Pinpoint the cell where the given text exists, returning its (X, Y) midpoint coordinate. 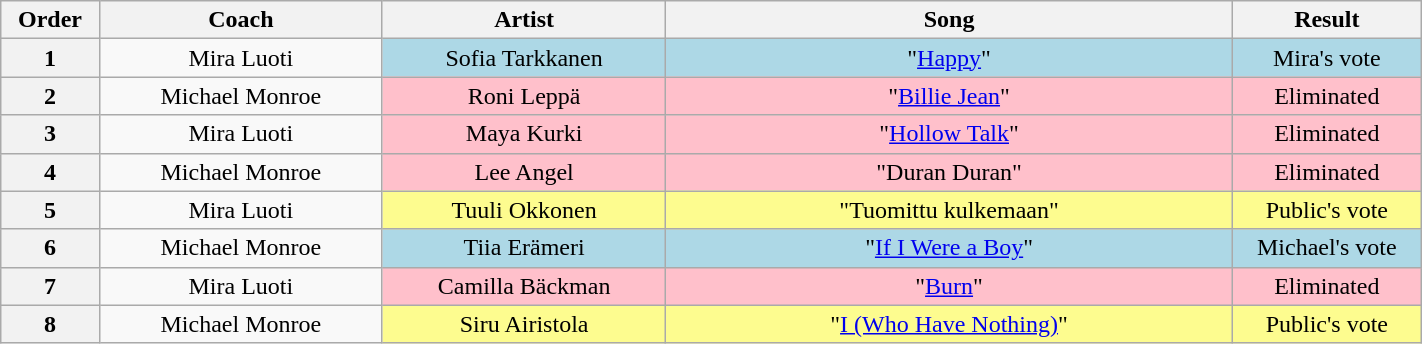
Roni Leppä (524, 96)
Coach (240, 20)
2 (50, 96)
4 (50, 172)
"Billie Jean" (950, 96)
Siru Airistola (524, 324)
"Hollow Talk" (950, 134)
Lee Angel (524, 172)
5 (50, 210)
Tuuli Okkonen (524, 210)
Order (50, 20)
Camilla Bäckman (524, 286)
1 (50, 58)
Tiia Erämeri (524, 248)
7 (50, 286)
"Duran Duran" (950, 172)
"If I Were a Boy" (950, 248)
"Burn" (950, 286)
8 (50, 324)
Result (1326, 20)
Song (950, 20)
Artist (524, 20)
6 (50, 248)
"I (Who Have Nothing)" (950, 324)
"Happy" (950, 58)
3 (50, 134)
"Tuomittu kulkemaan" (950, 210)
Michael's vote (1326, 248)
Maya Kurki (524, 134)
Sofia Tarkkanen (524, 58)
Mira's vote (1326, 58)
